Detect which cell encompasses the target text, then output its (x, y) center coordinate. 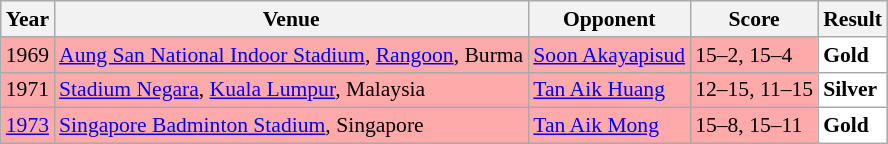
15–2, 15–4 (754, 55)
1973 (28, 126)
15–8, 15–11 (754, 126)
Tan Aik Mong (609, 126)
Venue (291, 19)
Soon Akayapisud (609, 55)
Aung San National Indoor Stadium, Rangoon, Burma (291, 55)
Score (754, 19)
Stadium Negara, Kuala Lumpur, Malaysia (291, 90)
Singapore Badminton Stadium, Singapore (291, 126)
Result (852, 19)
1969 (28, 55)
Year (28, 19)
Opponent (609, 19)
12–15, 11–15 (754, 90)
1971 (28, 90)
Tan Aik Huang (609, 90)
Silver (852, 90)
